Scan for the cell matching the given text and deliver its [X, Y] coordinate at center. 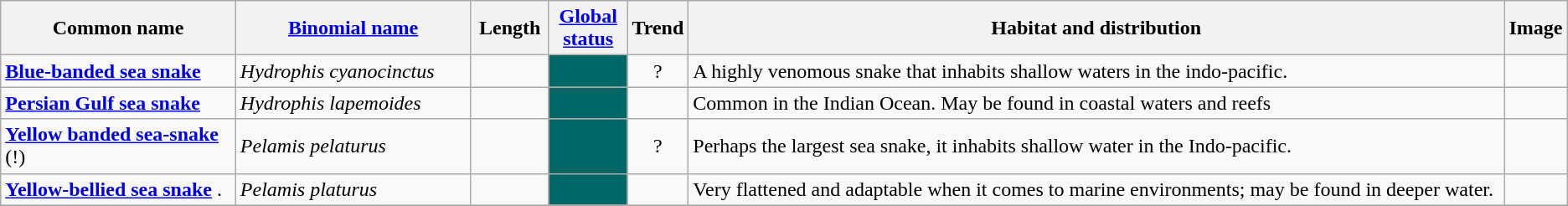
Hydrophis lapemoides [353, 103]
Yellow banded sea-snake (!) [119, 146]
Blue-banded sea snake [119, 71]
Hydrophis cyanocinctus [353, 71]
Perhaps the largest sea snake, it inhabits shallow water in the Indo-pacific. [1096, 146]
Yellow-bellied sea snake . [119, 189]
Common in the Indian Ocean. May be found in coastal waters and reefs [1096, 103]
Pelamis platurus [353, 189]
Common name [119, 28]
Persian Gulf sea snake [119, 103]
Global status [588, 28]
Binomial name [353, 28]
Length [510, 28]
A highly venomous snake that inhabits shallow waters in the indo-pacific. [1096, 71]
Trend [658, 28]
Pelamis pelaturus [353, 146]
Very flattened and adaptable when it comes to marine environments; may be found in deeper water. [1096, 189]
Habitat and distribution [1096, 28]
Image [1536, 28]
